Extract the (x, y) coordinate from the center of the cell holding the provided text.  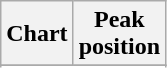
Chart (37, 34)
Peak position (119, 34)
